For the text-containing cell, return its midpoint in (x, y) coordinate format. 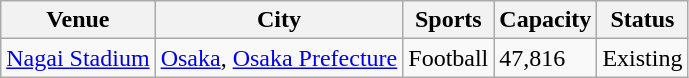
Osaka, Osaka Prefecture (279, 58)
Venue (78, 20)
City (279, 20)
Status (642, 20)
Nagai Stadium (78, 58)
Football (448, 58)
Sports (448, 20)
Existing (642, 58)
Capacity (546, 20)
47,816 (546, 58)
